Search for the cell housing the specified text and yield its [X, Y] center coordinate. 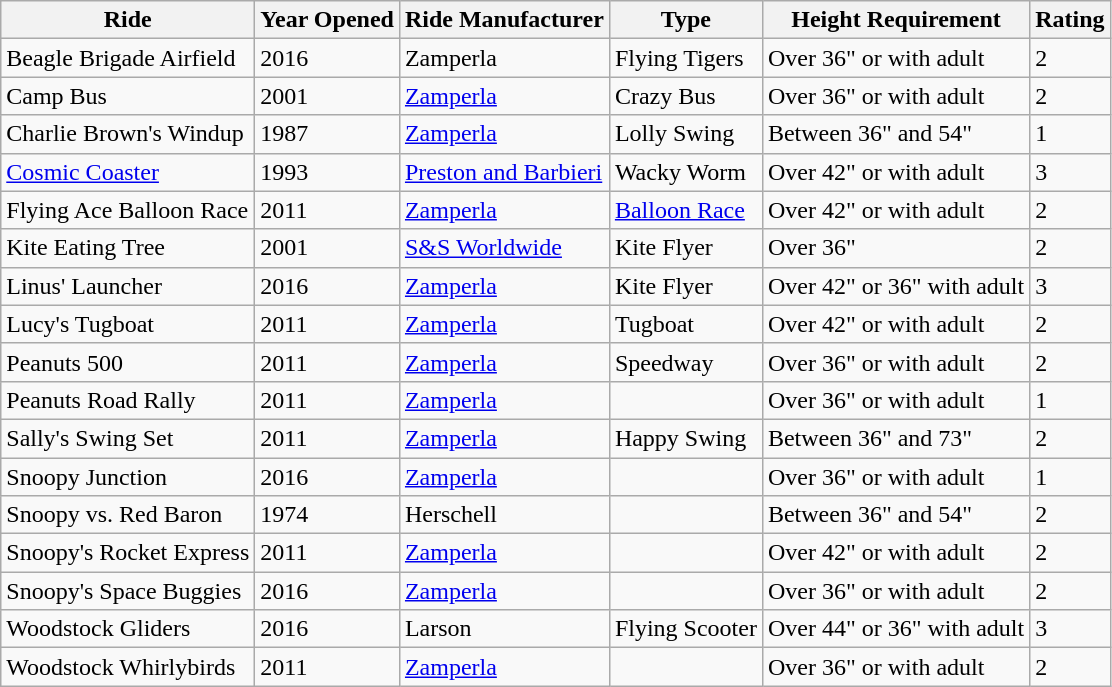
Happy Swing [686, 438]
Wacky Worm [686, 172]
Flying Scooter [686, 629]
Camp Bus [128, 96]
Woodstock Gliders [128, 629]
Sally's Swing Set [128, 438]
Flying Tigers [686, 58]
Cosmic Coaster [128, 172]
Woodstock Whirlybirds [128, 667]
Beagle Brigade Airfield [128, 58]
Snoopy's Rocket Express [128, 553]
S&S Worldwide [504, 248]
Lolly Swing [686, 134]
Type [686, 20]
Snoopy vs. Red Baron [128, 515]
Kite Eating Tree [128, 248]
Rating [1070, 20]
1987 [328, 134]
1993 [328, 172]
Linus' Launcher [128, 286]
Over 42" or 36" with adult [896, 286]
Speedway [686, 362]
Snoopy's Space Buggies [128, 591]
Charlie Brown's Windup [128, 134]
Tugboat [686, 324]
Over 36" [896, 248]
Between 36" and 73" [896, 438]
Ride Manufacturer [504, 20]
Preston and Barbieri [504, 172]
Ride [128, 20]
Larson [504, 629]
Year Opened [328, 20]
Lucy's Tugboat [128, 324]
Flying Ace Balloon Race [128, 210]
Height Requirement [896, 20]
Peanuts 500 [128, 362]
Crazy Bus [686, 96]
Over 44" or 36" with adult [896, 629]
Snoopy Junction [128, 477]
Peanuts Road Rally [128, 400]
Balloon Race [686, 210]
1974 [328, 515]
Herschell [504, 515]
